Determine the [X, Y] coordinate at the center of the cell enclosing the given text.  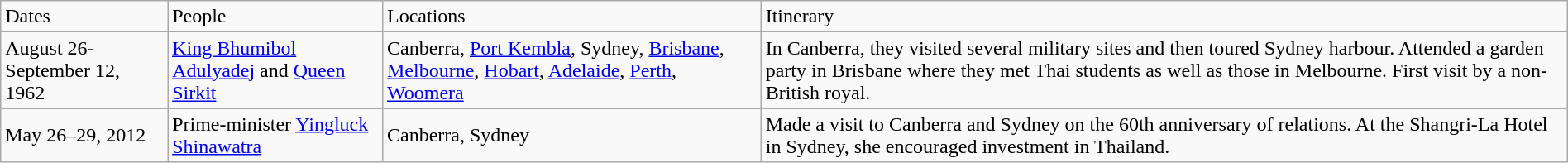
Made a visit to Canberra and Sydney on the 60th anniversary of relations. At the Shangri-La Hotel in Sydney, she encouraged investment in Thailand. [1164, 136]
People [275, 17]
Dates [84, 17]
August 26-September 12, 1962 [84, 70]
Canberra, Sydney [571, 136]
Prime-minister Yingluck Shinawatra [275, 136]
Itinerary [1164, 17]
King Bhumibol Adulyadej and Queen Sirkit [275, 70]
May 26–29, 2012 [84, 136]
Canberra, Port Kembla, Sydney, Brisbane, Melbourne, Hobart, Adelaide, Perth, Woomera [571, 70]
Locations [571, 17]
